Return the (x, y) coordinate for the center point of the cell that contains the specified text.  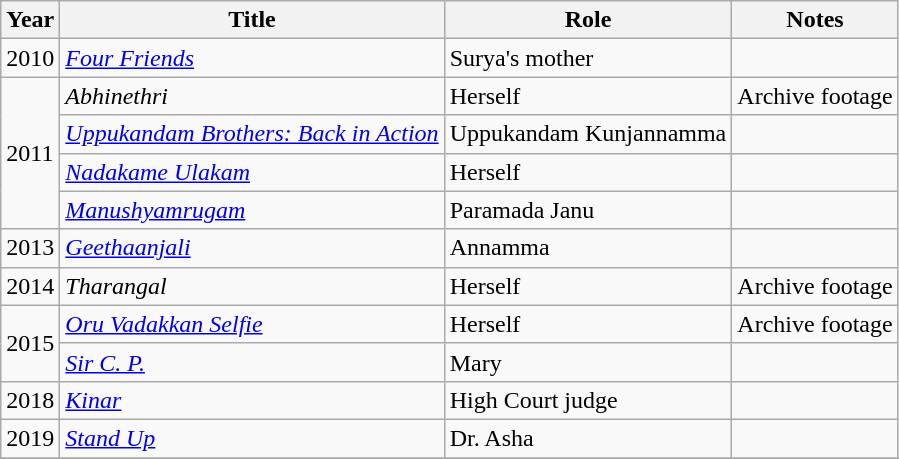
2018 (30, 400)
2013 (30, 248)
Notes (815, 20)
Paramada Janu (588, 210)
Nadakame Ulakam (252, 172)
2015 (30, 343)
Oru Vadakkan Selfie (252, 324)
Dr. Asha (588, 438)
Stand Up (252, 438)
2019 (30, 438)
Year (30, 20)
Mary (588, 362)
High Court judge (588, 400)
2011 (30, 153)
Role (588, 20)
Sir C. P. (252, 362)
Surya's mother (588, 58)
Tharangal (252, 286)
Uppukandam Brothers: Back in Action (252, 134)
Four Friends (252, 58)
Geethaanjali (252, 248)
Abhinethri (252, 96)
2010 (30, 58)
Annamma (588, 248)
Uppukandam Kunjannamma (588, 134)
Kinar (252, 400)
Manushyamrugam (252, 210)
Title (252, 20)
2014 (30, 286)
